Provide the (x, y) coordinate of the cell's center where the given text is located.  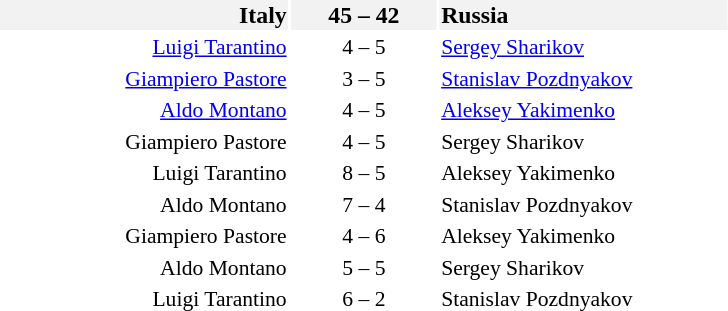
3 – 5 (364, 78)
7 – 4 (364, 204)
45 – 42 (364, 15)
Russia (584, 15)
Italy (144, 15)
4 – 6 (364, 236)
5 – 5 (364, 268)
8 – 5 (364, 173)
